Output the (X, Y) coordinate of the center of the cell containing the given text.  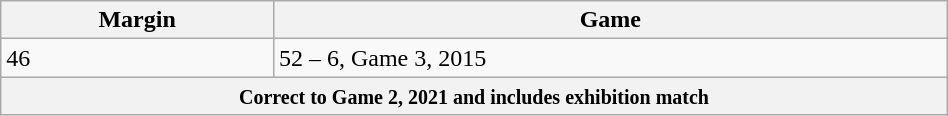
46 (138, 58)
Margin (138, 20)
Game (610, 20)
Correct to Game 2, 2021 and includes exhibition match (474, 96)
52 – 6, Game 3, 2015 (610, 58)
